From the cell containing the given text, extract its center point as (x, y) coordinate. 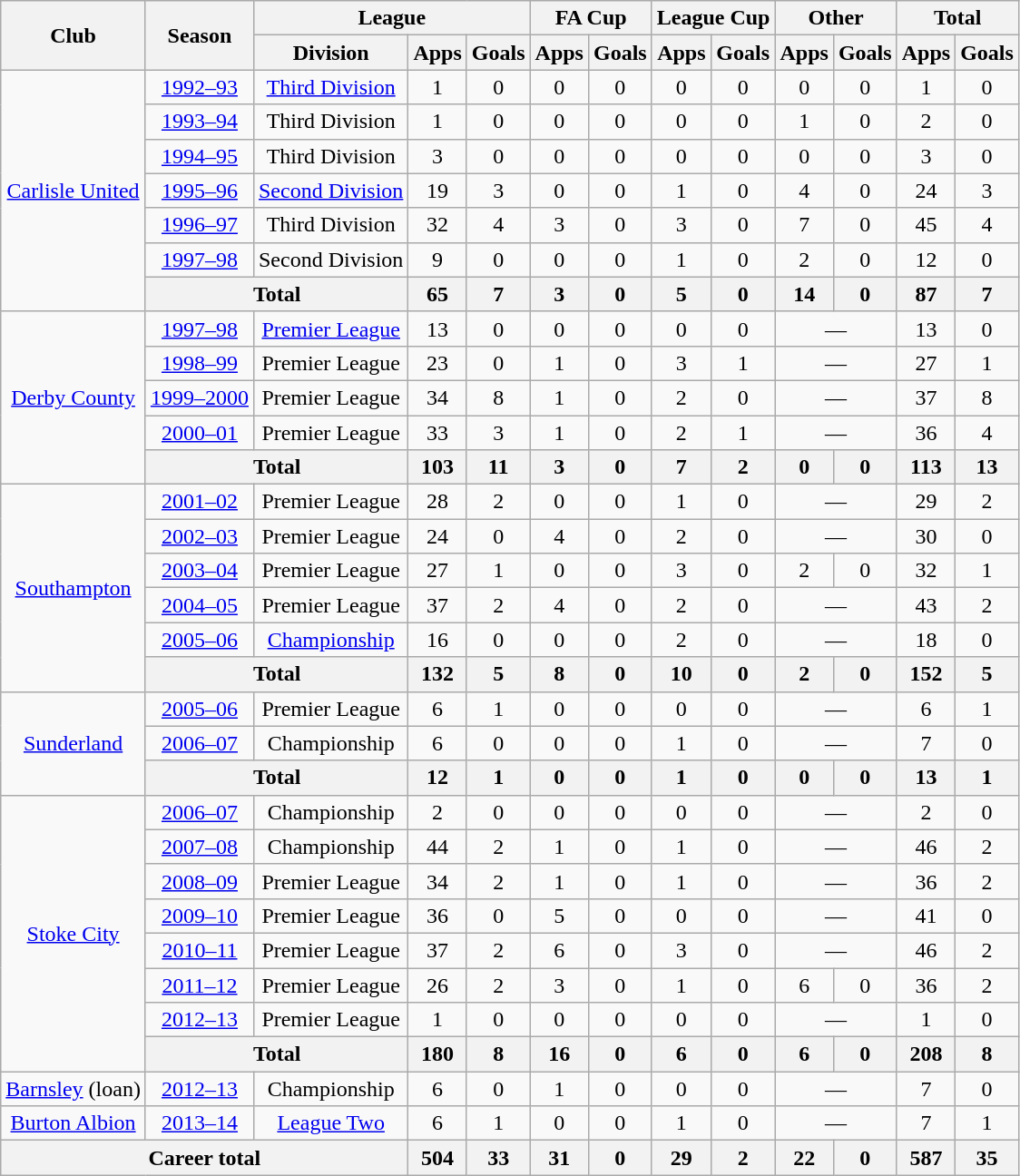
2011–12 (200, 985)
180 (437, 1054)
35 (987, 1158)
Burton Albion (74, 1123)
11 (498, 467)
9 (437, 260)
Season (200, 35)
45 (926, 225)
14 (804, 294)
2003–04 (200, 571)
19 (437, 191)
10 (681, 674)
2013–14 (200, 1123)
1996–97 (200, 225)
1999–2000 (200, 397)
2009–10 (200, 916)
22 (804, 1158)
113 (926, 467)
26 (437, 985)
31 (559, 1158)
Other (836, 18)
Division (330, 53)
65 (437, 294)
23 (437, 363)
152 (926, 674)
1998–99 (200, 363)
League Two (330, 1123)
Sunderland (74, 743)
18 (926, 640)
103 (437, 467)
Southampton (74, 588)
Club (74, 35)
2010–11 (200, 950)
41 (926, 916)
1994–95 (200, 156)
1995–96 (200, 191)
504 (437, 1158)
Career total (205, 1158)
Carlisle United (74, 191)
Stoke City (74, 933)
1992–93 (200, 87)
Barnsley (loan) (74, 1089)
League Cup (713, 18)
Derby County (74, 397)
208 (926, 1054)
587 (926, 1158)
FA Cup (591, 18)
2001–02 (200, 502)
30 (926, 536)
1993–94 (200, 122)
2000–01 (200, 433)
132 (437, 674)
28 (437, 502)
2007–08 (200, 847)
2002–03 (200, 536)
League (392, 18)
2004–05 (200, 605)
43 (926, 605)
2008–09 (200, 881)
44 (437, 847)
87 (926, 294)
